Pinpoint the cell where the given text exists, returning its (X, Y) midpoint coordinate. 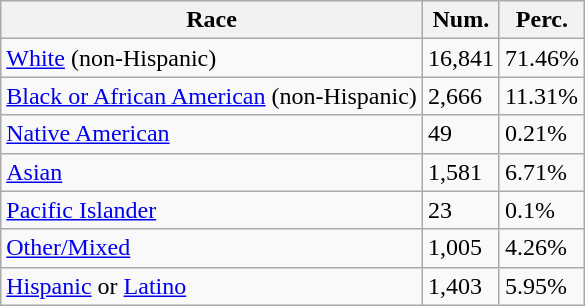
Num. (460, 20)
Native American (212, 134)
2,666 (460, 96)
Hispanic or Latino (212, 286)
1,581 (460, 172)
Race (212, 20)
16,841 (460, 58)
23 (460, 210)
Pacific Islander (212, 210)
Asian (212, 172)
71.46% (542, 58)
Black or African American (non-Hispanic) (212, 96)
Perc. (542, 20)
11.31% (542, 96)
1,005 (460, 248)
Other/Mixed (212, 248)
5.95% (542, 286)
1,403 (460, 286)
4.26% (542, 248)
0.21% (542, 134)
0.1% (542, 210)
White (non-Hispanic) (212, 58)
6.71% (542, 172)
49 (460, 134)
